Identify which cell holds the provided text, then report its [x, y] central coordinate. 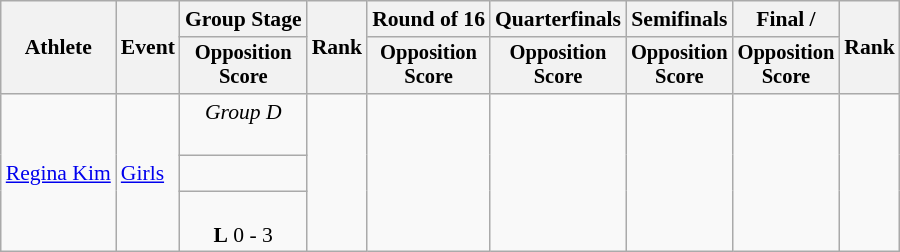
Athlete [58, 48]
L 0 - 3 [244, 222]
Round of 16 [428, 19]
Semifinals [680, 19]
Group Stage [244, 19]
Quarterfinals [558, 19]
Group D [244, 124]
Event [148, 48]
Regina Kim [58, 173]
Girls [148, 173]
Final / [786, 19]
